Determine the [x, y] coordinate at the center of the cell enclosing the given text.  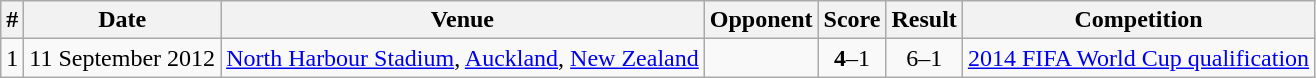
North Harbour Stadium, Auckland, New Zealand [463, 58]
# [12, 20]
Date [122, 20]
11 September 2012 [122, 58]
4–1 [852, 58]
1 [12, 58]
Opponent [761, 20]
Score [852, 20]
6–1 [924, 58]
2014 FIFA World Cup qualification [1138, 58]
Result [924, 20]
Competition [1138, 20]
Venue [463, 20]
